Locate the cell with the specified text and output its (x, y) center coordinate. 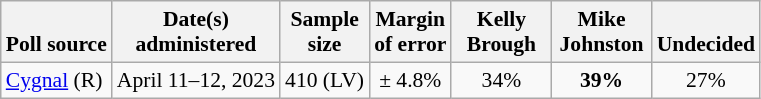
Poll source (56, 32)
410 (LV) (324, 80)
Samplesize (324, 32)
MikeJohnston (601, 32)
34% (501, 80)
± 4.8% (410, 80)
Undecided (706, 32)
39% (601, 80)
Cygnal (R) (56, 80)
Date(s)administered (196, 32)
Marginof error (410, 32)
KellyBrough (501, 32)
27% (706, 80)
April 11–12, 2023 (196, 80)
